Return the (x, y) coordinate for the center point of the cell that contains the specified text.  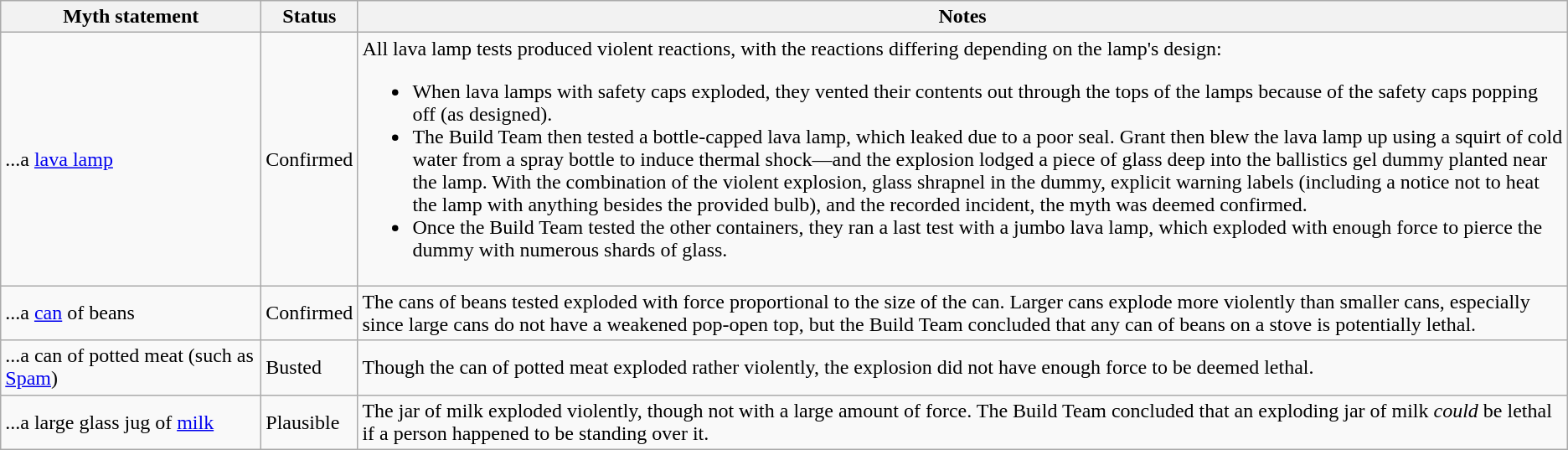
Notes (962, 17)
...a lava lamp (131, 159)
...a large glass jug of milk (131, 422)
Plausible (310, 422)
...a can of potted meat (such as Spam) (131, 367)
...a can of beans (131, 313)
Status (310, 17)
Busted (310, 367)
Though the can of potted meat exploded rather violently, the explosion did not have enough force to be deemed lethal. (962, 367)
Myth statement (131, 17)
